For the text-containing cell, return its midpoint in (X, Y) coordinate format. 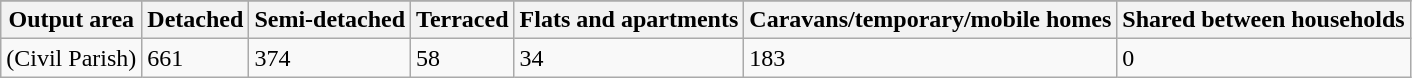
Semi-detached (330, 20)
Output area (72, 20)
183 (930, 58)
Flats and apartments (629, 20)
374 (330, 58)
(Civil Parish) (72, 58)
0 (1264, 58)
Caravans/temporary/mobile homes (930, 20)
661 (196, 58)
Detached (196, 20)
Shared between households (1264, 20)
Terraced (462, 20)
34 (629, 58)
58 (462, 58)
